For the text-containing cell, return its midpoint in [X, Y] coordinate format. 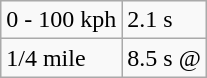
2.1 s [164, 20]
1/4 mile [62, 58]
0 - 100 kph [62, 20]
8.5 s @ [164, 58]
